Capture the cell that displays the provided text and extract its (x, y) central coordinate. 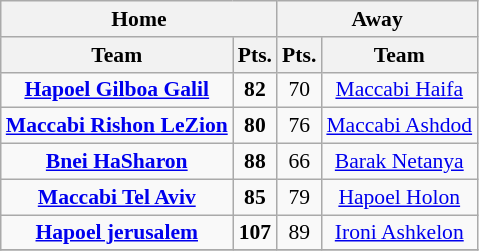
66 (299, 162)
85 (255, 197)
Hapoel jerusalem (117, 233)
Maccabi Ashdod (399, 126)
Hapoel Gilboa Galil (117, 90)
76 (299, 126)
88 (255, 162)
107 (255, 233)
Maccabi Haifa (399, 90)
Maccabi Tel Aviv (117, 197)
80 (255, 126)
Hapoel Holon (399, 197)
82 (255, 90)
Barak Netanya (399, 162)
89 (299, 233)
Ironi Ashkelon (399, 233)
Bnei HaSharon (117, 162)
Maccabi Rishon LeZion (117, 126)
70 (299, 90)
79 (299, 197)
Home (139, 19)
Away (377, 19)
